Determine the (X, Y) coordinate at the center of the cell enclosing the given text.  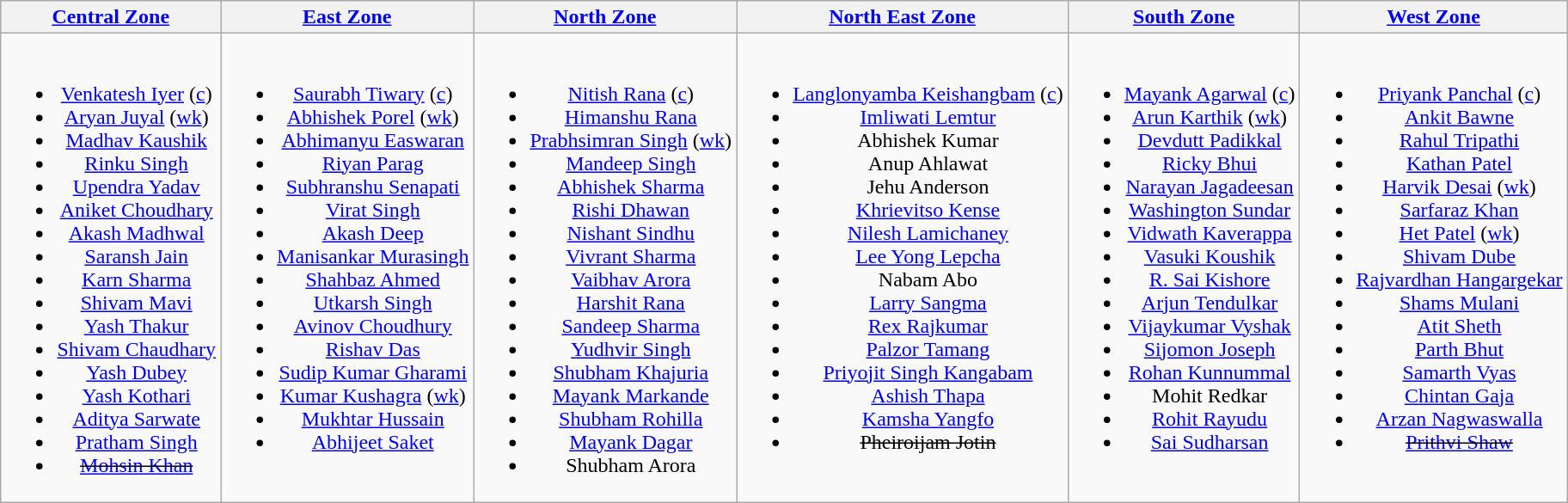
Central Zone (111, 17)
West Zone (1434, 17)
East Zone (347, 17)
South Zone (1184, 17)
North Zone (605, 17)
North East Zone (903, 17)
